Locate the cell with the specified text and output its [X, Y] center coordinate. 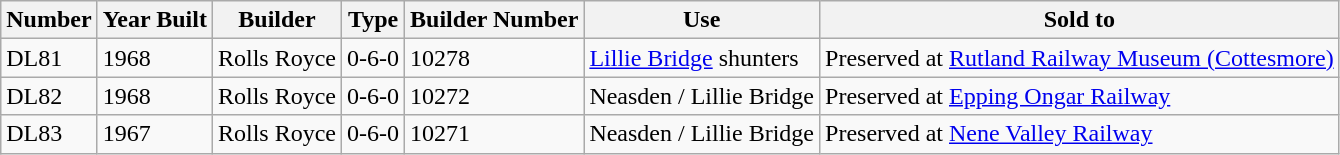
DL83 [49, 134]
Builder [276, 20]
Builder Number [494, 20]
Preserved at Epping Ongar Railway [1080, 96]
Year Built [154, 20]
DL82 [49, 96]
Preserved at Rutland Railway Museum (Cottesmore) [1080, 58]
Sold to [1080, 20]
Lillie Bridge shunters [702, 58]
Preserved at Nene Valley Railway [1080, 134]
Number [49, 20]
1967 [154, 134]
Type [374, 20]
10278 [494, 58]
Use [702, 20]
10272 [494, 96]
DL81 [49, 58]
10271 [494, 134]
